Identify which cell holds the provided text, then report its (x, y) central coordinate. 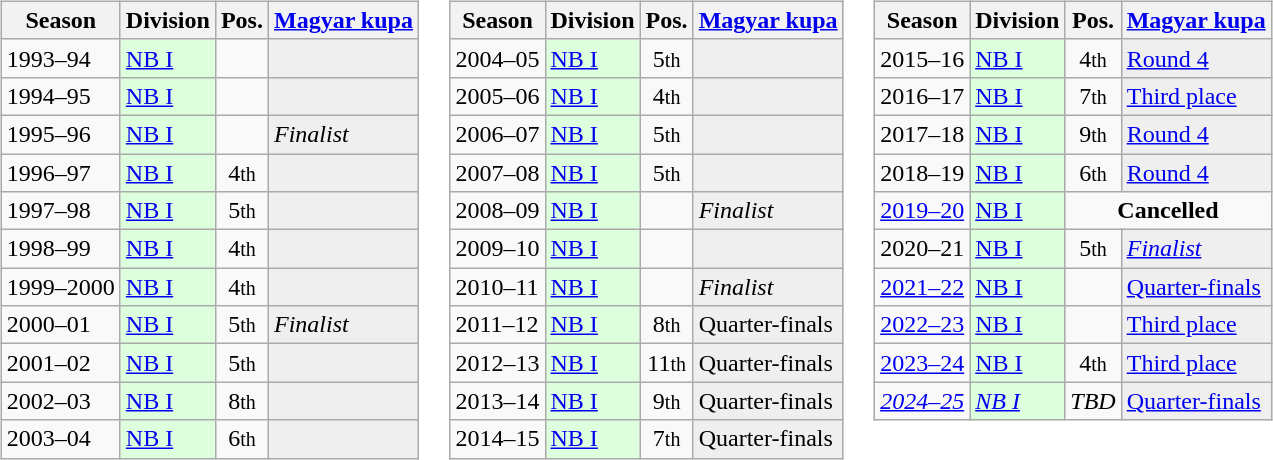
2019–20 (922, 211)
2008–09 (498, 211)
1994–95 (60, 96)
11th (666, 363)
2021–22 (922, 287)
2006–07 (498, 134)
2013–14 (498, 401)
2003–04 (60, 439)
1993–94 (60, 58)
2005–06 (498, 96)
2002–03 (60, 401)
1999–2000 (60, 287)
2023–24 (922, 363)
2000–01 (60, 325)
2017–18 (922, 134)
2016–17 (922, 96)
2010–11 (498, 287)
Cancelled (1168, 211)
2015–16 (922, 58)
1997–98 (60, 211)
2022–23 (922, 325)
2001–02 (60, 363)
1998–99 (60, 249)
2020–21 (922, 249)
2012–13 (498, 363)
1996–97 (60, 173)
1995–96 (60, 134)
2018–19 (922, 173)
2004–05 (498, 58)
2014–15 (498, 439)
TBD (1093, 401)
2024–25 (922, 401)
2009–10 (498, 249)
2011–12 (498, 325)
2007–08 (498, 173)
